Provide the [X, Y] coordinate of the cell's center where the given text is located.  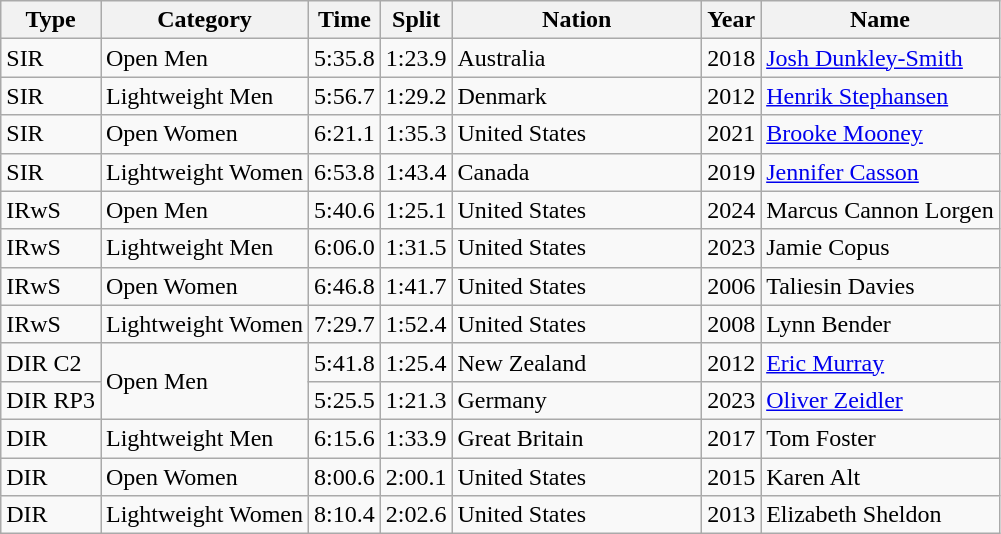
2024 [732, 210]
Germany [577, 400]
Denmark [577, 96]
Category [204, 20]
Josh Dunkley-Smith [880, 58]
Jennifer Casson [880, 172]
8:00.6 [345, 477]
1:41.7 [416, 286]
1:43.4 [416, 172]
1:35.3 [416, 134]
1:29.2 [416, 96]
1:25.1 [416, 210]
Type [51, 20]
2:02.6 [416, 515]
Eric Murray [880, 362]
5:56.7 [345, 96]
2006 [732, 286]
Elizabeth Sheldon [880, 515]
5:25.5 [345, 400]
1:52.4 [416, 324]
Tom Foster [880, 438]
5:40.6 [345, 210]
Marcus Cannon Lorgen [880, 210]
Lynn Bender [880, 324]
2019 [732, 172]
Time [345, 20]
7:29.7 [345, 324]
Year [732, 20]
New Zealand [577, 362]
Australia [577, 58]
2:00.1 [416, 477]
2015 [732, 477]
Henrik Stephansen [880, 96]
Brooke Mooney [880, 134]
Canada [577, 172]
DIR C2 [51, 362]
1:31.5 [416, 248]
Split [416, 20]
Nation [577, 20]
DIR RP3 [51, 400]
2017 [732, 438]
6:06.0 [345, 248]
Name [880, 20]
Karen Alt [880, 477]
Great Britain [577, 438]
Taliesin Davies [880, 286]
2018 [732, 58]
2021 [732, 134]
6:21.1 [345, 134]
2013 [732, 515]
Oliver Zeidler [880, 400]
1:25.4 [416, 362]
Jamie Copus [880, 248]
6:46.8 [345, 286]
6:15.6 [345, 438]
2008 [732, 324]
1:33.9 [416, 438]
1:21.3 [416, 400]
5:41.8 [345, 362]
6:53.8 [345, 172]
8:10.4 [345, 515]
5:35.8 [345, 58]
1:23.9 [416, 58]
